Output the (X, Y) coordinate of the center of the cell containing the given text.  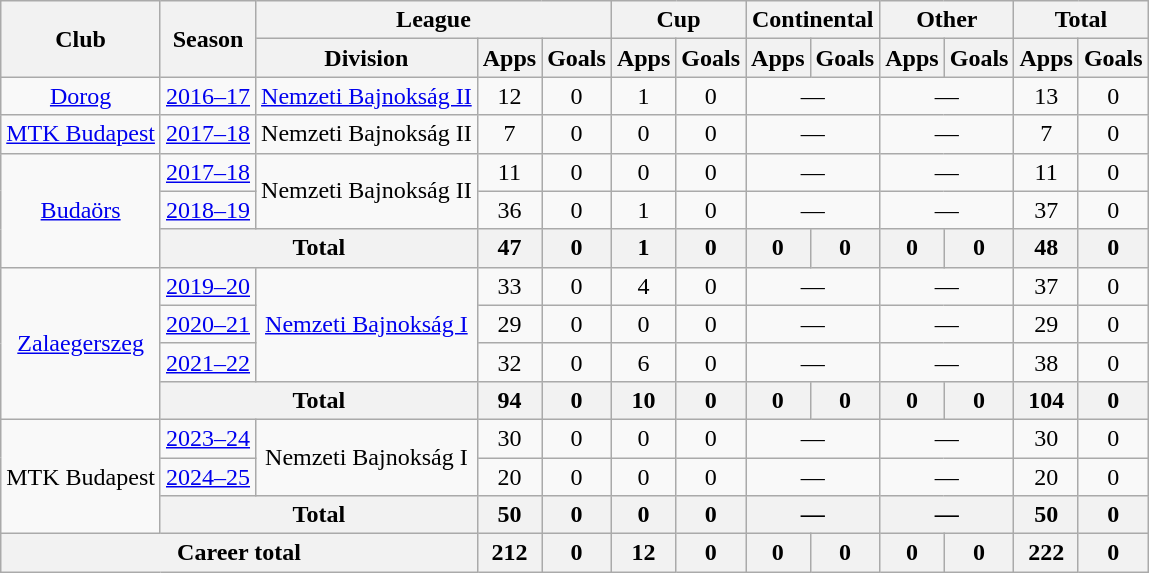
Division (367, 58)
2024–25 (208, 477)
2016–17 (208, 96)
222 (1046, 553)
2021–22 (208, 362)
32 (509, 362)
Budaörs (81, 210)
13 (1046, 96)
League (434, 20)
94 (509, 400)
2020–21 (208, 324)
4 (643, 286)
104 (1046, 400)
Season (208, 39)
Dorog (81, 96)
Cup (678, 20)
Career total (239, 553)
Club (81, 39)
2023–24 (208, 438)
2018–19 (208, 210)
Continental (813, 20)
33 (509, 286)
Other (947, 20)
47 (509, 248)
48 (1046, 248)
2019–20 (208, 286)
36 (509, 210)
212 (509, 553)
38 (1046, 362)
6 (643, 362)
10 (643, 400)
Zalaegerszeg (81, 343)
